Find where the given text appears and provide that cell's center as [x, y] coordinate. 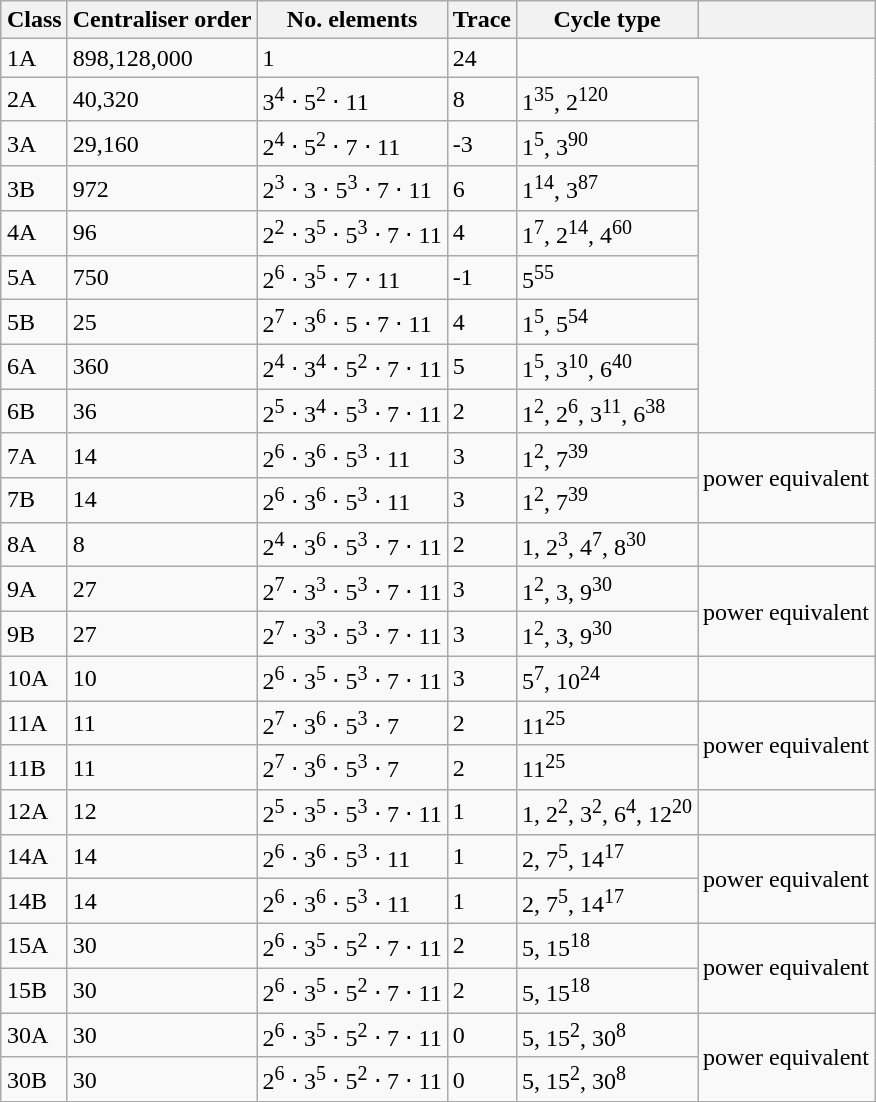
6A [34, 366]
898,128,000 [162, 58]
25 ⋅ 35 ⋅ 53 ⋅ 7 ⋅ 11 [352, 812]
15, 554 [606, 322]
10 [162, 678]
24 ⋅ 34 ⋅ 52 ⋅ 7 ⋅ 11 [352, 366]
26 ⋅ 35 ⋅ 7 ⋅ 11 [352, 278]
10A [34, 678]
11B [34, 768]
34 ⋅ 52 ⋅ 11 [352, 100]
29,160 [162, 144]
24 [482, 58]
3A [34, 144]
36 [162, 412]
Cycle type [606, 20]
12, 26, 311, 638 [606, 412]
57, 1024 [606, 678]
12A [34, 812]
24 ⋅ 36 ⋅ 53 ⋅ 7 ⋅ 11 [352, 544]
1, 23, 47, 830 [606, 544]
3B [34, 188]
30B [34, 1080]
23 ⋅ 3 ⋅ 53 ⋅ 7 ⋅ 11 [352, 188]
25 ⋅ 34 ⋅ 53 ⋅ 7 ⋅ 11 [352, 412]
5 [482, 366]
135, 2120 [606, 100]
2A [34, 100]
7B [34, 500]
96 [162, 234]
Trace [482, 20]
114, 387 [606, 188]
40,320 [162, 100]
5A [34, 278]
9B [34, 634]
9A [34, 590]
7A [34, 456]
No. elements [352, 20]
14B [34, 902]
24 ⋅ 52 ⋅ 7 ⋅ 11 [352, 144]
12 [162, 812]
15, 310, 640 [606, 366]
6B [34, 412]
15, 390 [606, 144]
30A [34, 1036]
6 [482, 188]
4A [34, 234]
14A [34, 856]
25 [162, 322]
-3 [482, 144]
5B [34, 322]
11A [34, 724]
26 ⋅ 35 ⋅ 53 ⋅ 7 ⋅ 11 [352, 678]
15A [34, 946]
8A [34, 544]
27 ⋅ 36 ⋅ 5 ⋅ 7 ⋅ 11 [352, 322]
15B [34, 990]
360 [162, 366]
Class [34, 20]
555 [606, 278]
22 ⋅ 35 ⋅ 53 ⋅ 7 ⋅ 11 [352, 234]
972 [162, 188]
750 [162, 278]
Centraliser order [162, 20]
1A [34, 58]
17, 214, 460 [606, 234]
-1 [482, 278]
1, 22, 32, 64, 1220 [606, 812]
